For the text-containing cell, return its midpoint in [x, y] coordinate format. 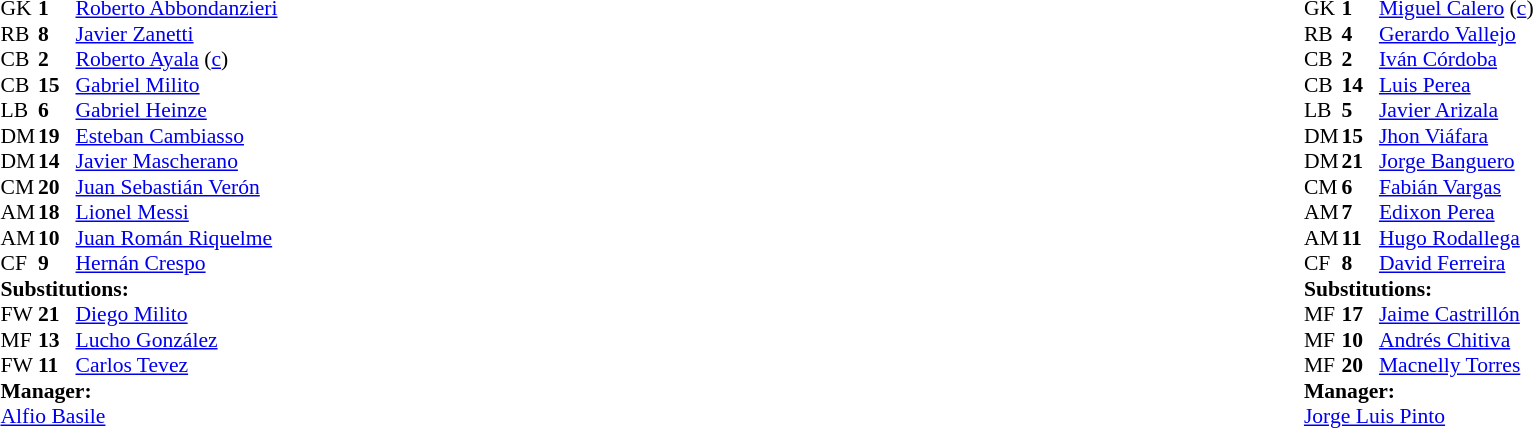
Manager: [138, 391]
Substitutions: [138, 289]
Gabriel Milito [177, 85]
Carlos Tevez [177, 365]
4 [1360, 34]
7 [1360, 213]
9 [57, 263]
Hernán Crespo [177, 263]
19 [57, 136]
Lucho González [177, 340]
Esteban Cambiasso [177, 136]
Javier Zanetti [177, 34]
Juan Román Riquelme [177, 238]
Juan Sebastián Verón [177, 187]
Diego Milito [177, 315]
17 [1360, 315]
Roberto Ayala (c) [177, 59]
13 [57, 340]
18 [57, 213]
Gabriel Heinze [177, 111]
5 [1360, 111]
Lionel Messi [177, 213]
Javier Mascherano [177, 161]
